Output the [x, y] coordinate of the center of the cell containing the given text.  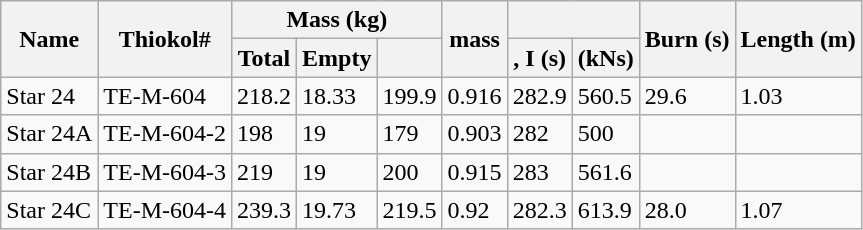
, I (s) [540, 58]
(kNs) [606, 58]
218.2 [264, 96]
Thiokol# [165, 39]
219.5 [410, 210]
282.9 [540, 96]
179 [410, 134]
282 [540, 134]
283 [540, 172]
mass [474, 39]
Burn (s) [687, 39]
19.73 [337, 210]
Length (m) [798, 39]
500 [606, 134]
613.9 [606, 210]
Mass (kg) [338, 20]
TE-M-604-3 [165, 172]
TE-M-604 [165, 96]
560.5 [606, 96]
18.33 [337, 96]
Star 24A [50, 134]
TE-M-604-4 [165, 210]
199.9 [410, 96]
29.6 [687, 96]
TE-M-604-2 [165, 134]
0.92 [474, 210]
1.07 [798, 210]
1.03 [798, 96]
239.3 [264, 210]
Name [50, 39]
0.916 [474, 96]
Total [264, 58]
200 [410, 172]
Star 24B [50, 172]
0.915 [474, 172]
Empty [337, 58]
Star 24 [50, 96]
561.6 [606, 172]
282.3 [540, 210]
28.0 [687, 210]
198 [264, 134]
Star 24C [50, 210]
219 [264, 172]
0.903 [474, 134]
